Find where the given text appears and provide that cell's center as [x, y] coordinate. 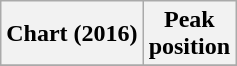
Peak position [189, 34]
Chart (2016) [72, 34]
